Search for the cell housing the specified text and yield its (x, y) center coordinate. 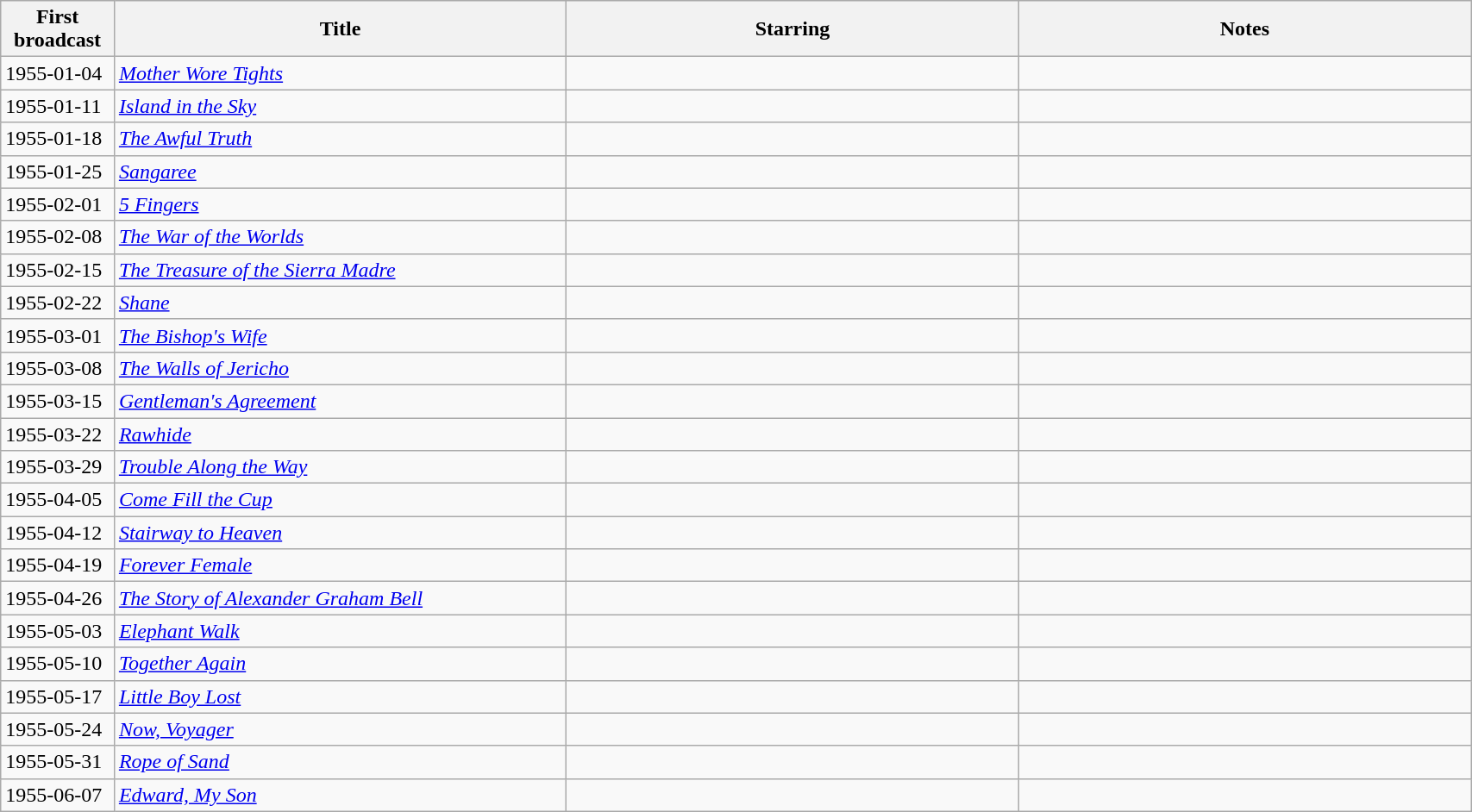
1955-02-08 (58, 237)
The Story of Alexander Graham Bell (340, 598)
Rawhide (340, 434)
1955-05-03 (58, 631)
1955-03-15 (58, 401)
Trouble Along the Way (340, 467)
5 Fingers (340, 204)
1955-03-22 (58, 434)
The Treasure of the Sierra Madre (340, 270)
Stairway to Heaven (340, 533)
Starring (792, 29)
1955-05-17 (58, 696)
1955-01-04 (58, 73)
Edward, My Son (340, 795)
1955-01-18 (58, 139)
Come Fill the Cup (340, 500)
1955-02-22 (58, 303)
Title (340, 29)
1955-03-29 (58, 467)
The Walls of Jericho (340, 368)
Gentleman's Agreement (340, 401)
1955-06-07 (58, 795)
1955-02-01 (58, 204)
1955-05-31 (58, 762)
1955-04-05 (58, 500)
1955-01-25 (58, 172)
Sangaree (340, 172)
1955-03-01 (58, 335)
The Awful Truth (340, 139)
Now, Voyager (340, 729)
Together Again (340, 664)
1955-02-15 (58, 270)
The Bishop's Wife (340, 335)
Rope of Sand (340, 762)
Island in the Sky (340, 106)
Forever Female (340, 565)
Little Boy Lost (340, 696)
1955-01-11 (58, 106)
1955-04-26 (58, 598)
Elephant Walk (340, 631)
1955-04-12 (58, 533)
Mother Wore Tights (340, 73)
The War of the Worlds (340, 237)
1955-05-24 (58, 729)
First broadcast (58, 29)
1955-05-10 (58, 664)
Notes (1244, 29)
Shane (340, 303)
1955-03-08 (58, 368)
1955-04-19 (58, 565)
